Locate the cell with the specified text and output its [x, y] center coordinate. 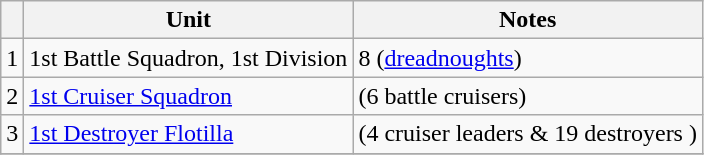
3 [12, 134]
1st Destroyer Flotilla [188, 134]
1st Cruiser Squadron [188, 96]
1st Battle Squadron, 1st Division [188, 58]
Unit [188, 20]
2 [12, 96]
8 (dreadnoughts) [528, 58]
(4 cruiser leaders & 19 destroyers ) [528, 134]
(6 battle cruisers) [528, 96]
1 [12, 58]
Notes [528, 20]
